Return the (x, y) coordinate for the center point of the cell that contains the specified text.  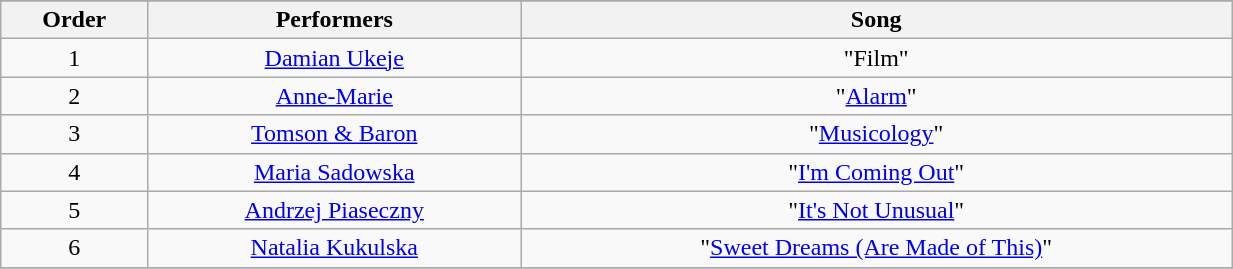
Natalia Kukulska (334, 248)
"Musicology" (876, 134)
1 (74, 58)
Song (876, 20)
Damian Ukeje (334, 58)
3 (74, 134)
5 (74, 210)
2 (74, 96)
Maria Sadowska (334, 172)
"It's Not Unusual" (876, 210)
4 (74, 172)
Order (74, 20)
"Sweet Dreams (Are Made of This)" (876, 248)
Tomson & Baron (334, 134)
"Alarm" (876, 96)
Andrzej Piaseczny (334, 210)
"Film" (876, 58)
6 (74, 248)
Performers (334, 20)
Anne-Marie (334, 96)
"I'm Coming Out" (876, 172)
